Search for the cell housing the specified text and yield its (x, y) center coordinate. 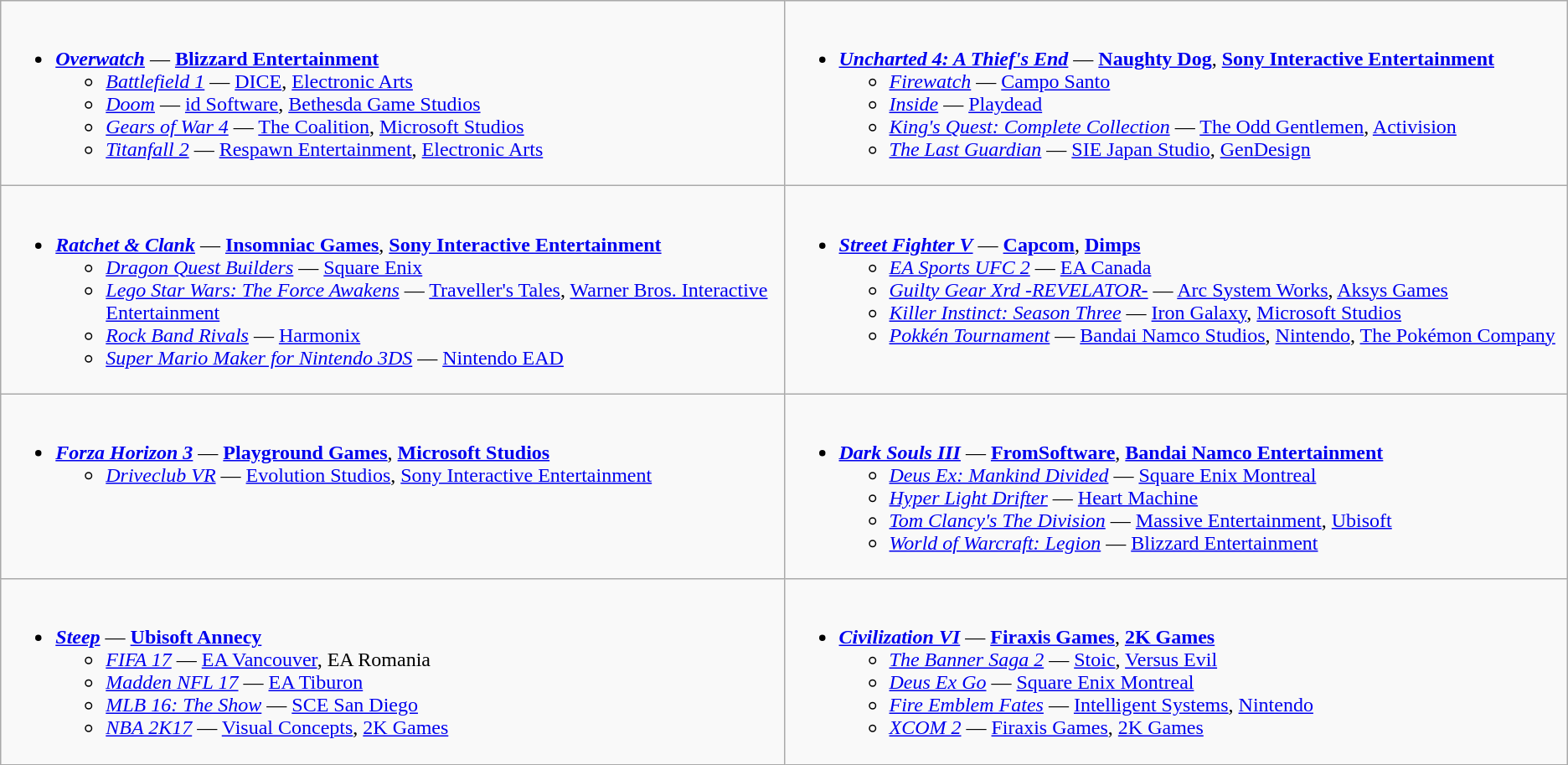
Forza Horizon 3 — Playground Games, Microsoft StudiosDriveclub VR — Evolution Studios, Sony Interactive Entertainment (392, 486)
